Search for the cell housing the specified text and yield its [x, y] center coordinate. 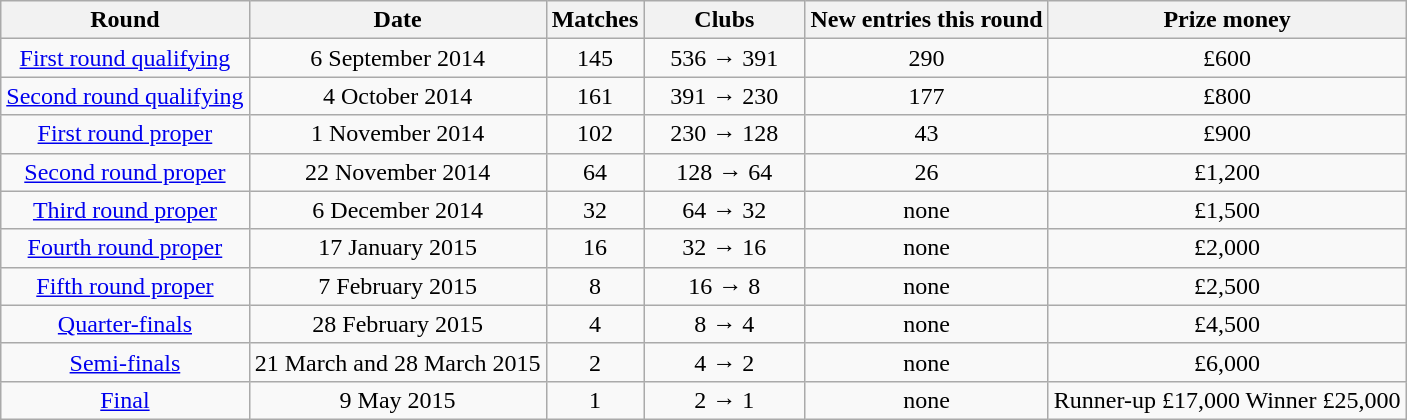
£600 [1227, 58]
£4,500 [1227, 324]
102 [595, 134]
Matches [595, 20]
7 February 2015 [398, 286]
64 → 32 [724, 210]
Semi-finals [125, 362]
8 → 4 [724, 324]
26 [926, 172]
2 [595, 362]
First round qualifying [125, 58]
16 [595, 248]
£800 [1227, 96]
4 [595, 324]
Fourth round proper [125, 248]
£6,000 [1227, 362]
Second round qualifying [125, 96]
Quarter-finals [125, 324]
21 March and 28 March 2015 [398, 362]
64 [595, 172]
161 [595, 96]
9 May 2015 [398, 400]
£2,000 [1227, 248]
£2,500 [1227, 286]
Runner-up £17,000 Winner £25,000 [1227, 400]
£1,200 [1227, 172]
New entries this round [926, 20]
First round proper [125, 134]
391 → 230 [724, 96]
22 November 2014 [398, 172]
8 [595, 286]
6 September 2014 [398, 58]
Round [125, 20]
43 [926, 134]
Date [398, 20]
28 February 2015 [398, 324]
4 October 2014 [398, 96]
£1,500 [1227, 210]
32 → 16 [724, 248]
1 November 2014 [398, 134]
Prize money [1227, 20]
17 January 2015 [398, 248]
2 → 1 [724, 400]
536 → 391 [724, 58]
32 [595, 210]
4 → 2 [724, 362]
Third round proper [125, 210]
Fifth round proper [125, 286]
Second round proper [125, 172]
Clubs [724, 20]
177 [926, 96]
128 → 64 [724, 172]
16 → 8 [724, 286]
290 [926, 58]
1 [595, 400]
6 December 2014 [398, 210]
£900 [1227, 134]
Final [125, 400]
145 [595, 58]
230 → 128 [724, 134]
